Detect which cell encompasses the target text, then output its [X, Y] center coordinate. 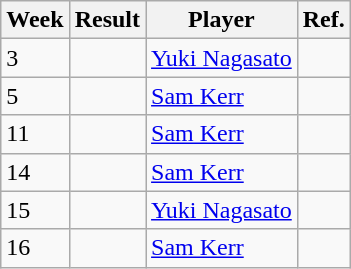
Result [107, 20]
5 [35, 96]
15 [35, 210]
Week [35, 20]
Player [222, 20]
Ref. [324, 20]
11 [35, 134]
14 [35, 172]
3 [35, 58]
16 [35, 248]
